Output the (x, y) coordinate of the center of the cell containing the given text.  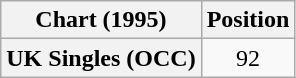
92 (248, 58)
UK Singles (OCC) (101, 58)
Position (248, 20)
Chart (1995) (101, 20)
